Return [x, y] of the center of cell containing provided text 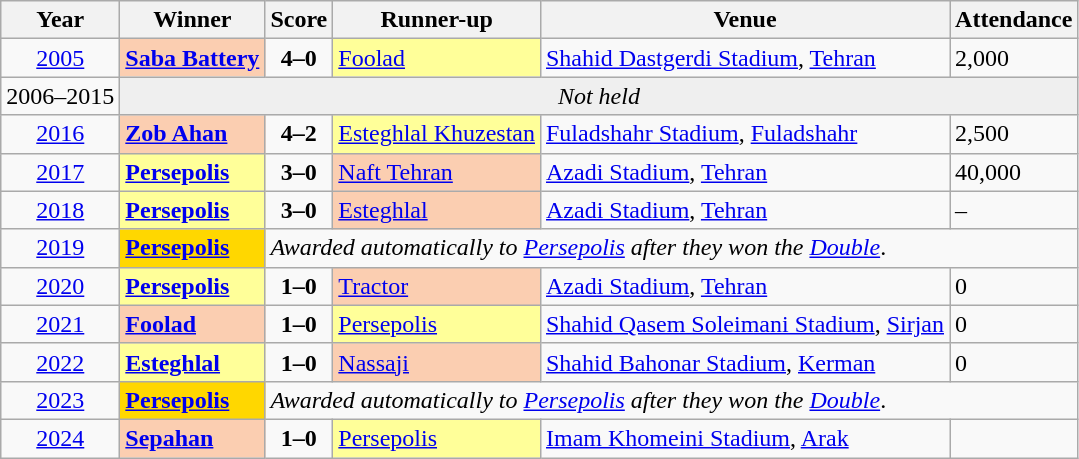
Zob Ahan [192, 134]
Saba Battery [192, 58]
Fuladshahr Stadium, Fuladshahr [744, 134]
Tractor [437, 286]
Nassaji [437, 362]
Sepahan [192, 438]
Attendance [1014, 20]
2022 [60, 362]
Year [60, 20]
2,500 [1014, 134]
2006–2015 [60, 96]
2023 [60, 400]
2016 [60, 134]
Runner-up [437, 20]
2018 [60, 210]
Naft Tehran [437, 172]
Venue [744, 20]
– [1014, 210]
Shahid Qasem Soleimani Stadium, Sirjan [744, 324]
Esteghlal Khuzestan [437, 134]
2017 [60, 172]
Not held [599, 96]
Score [299, 20]
4–0 [299, 58]
Shahid Dastgerdi Stadium, Tehran [744, 58]
2019 [60, 248]
2,000 [1014, 58]
40,000 [1014, 172]
2020 [60, 286]
4–2 [299, 134]
2024 [60, 438]
2005 [60, 58]
Shahid Bahonar Stadium, Kerman [744, 362]
Imam Khomeini Stadium, Arak [744, 438]
Winner [192, 20]
2021 [60, 324]
